From the cell containing the given text, extract its center point as (X, Y) coordinate. 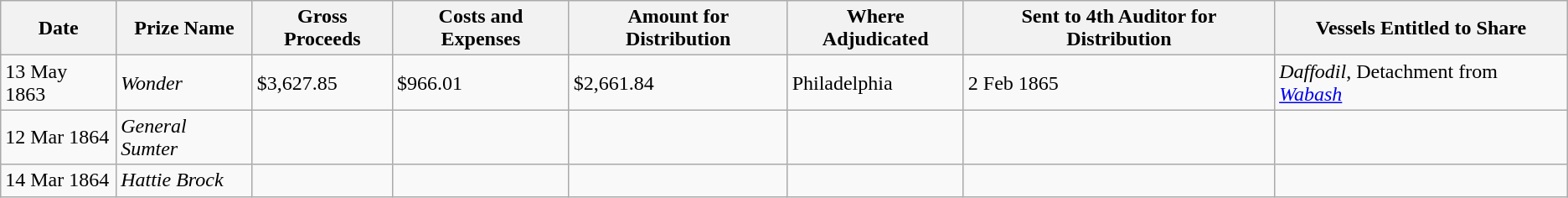
Amount for Distribution (678, 29)
Date (59, 29)
Gross Proceeds (322, 29)
Costs and Expenses (481, 29)
Sent to 4th Auditor for Distribution (1119, 29)
12 Mar 1864 (59, 138)
General Sumter (184, 138)
$3,627.85 (322, 82)
$966.01 (481, 82)
$2,661.84 (678, 82)
Wonder (184, 82)
Vessels Entitled to Share (1421, 29)
Prize Name (184, 29)
Philadelphia (875, 82)
Daffodil, Detachment from Wabash (1421, 82)
13 May 1863 (59, 82)
Where Adjudicated (875, 29)
14 Mar 1864 (59, 180)
2 Feb 1865 (1119, 82)
Hattie Brock (184, 180)
